Return (x, y) of the center of cell containing provided text 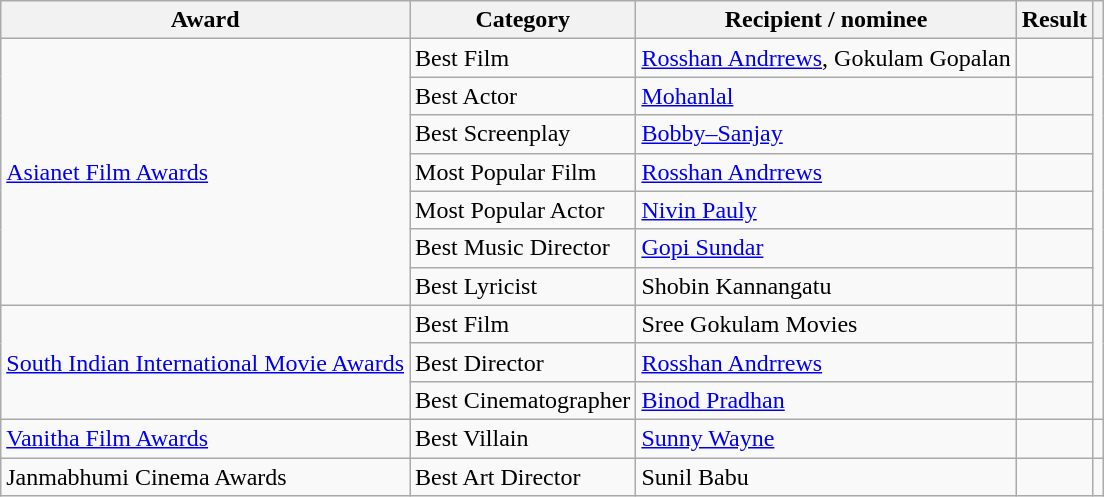
Asianet Film Awards (206, 172)
Result (1054, 20)
Janmabhumi Cinema Awards (206, 477)
Nivin Pauly (826, 210)
Shobin Kannangatu (826, 286)
Best Screenplay (523, 134)
Best Director (523, 362)
Best Villain (523, 438)
Most Popular Film (523, 172)
Most Popular Actor (523, 210)
Category (523, 20)
Bobby–Sanjay (826, 134)
Mohanlal (826, 96)
South Indian International Movie Awards (206, 362)
Best Cinematographer (523, 400)
Rosshan Andrrews, Gokulam Gopalan (826, 58)
Award (206, 20)
Best Lyricist (523, 286)
Best Art Director (523, 477)
Sunil Babu (826, 477)
Best Actor (523, 96)
Sree Gokulam Movies (826, 324)
Gopi Sundar (826, 248)
Best Music Director (523, 248)
Sunny Wayne (826, 438)
Vanitha Film Awards (206, 438)
Binod Pradhan (826, 400)
Recipient / nominee (826, 20)
